Provide the (x, y) coordinate of the cell's center where the given text is located.  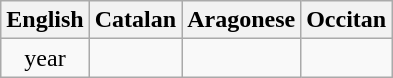
Occitan (346, 20)
Catalan (135, 20)
year (45, 58)
English (45, 20)
Aragonese (242, 20)
